Extract the (X, Y) coordinate from the center of the cell holding the provided text.  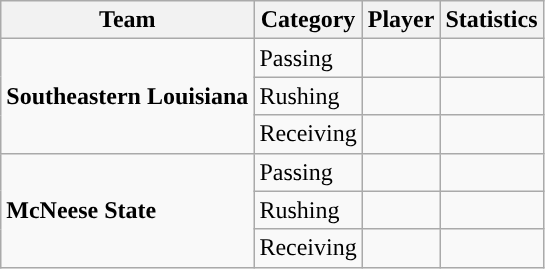
Player (401, 20)
Category (308, 20)
Southeastern Louisiana (128, 96)
Team (128, 20)
Statistics (492, 20)
McNeese State (128, 210)
